Determine the (X, Y) coordinate at the center of the cell enclosing the given text.  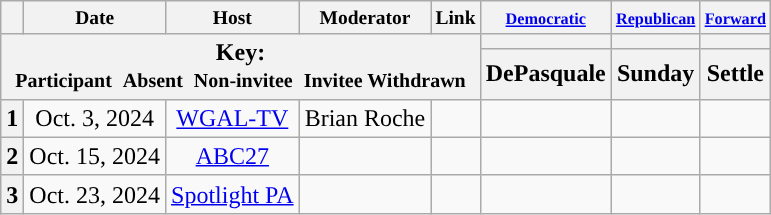
Spotlight PA (233, 194)
Settle (736, 74)
Oct. 15, 2024 (95, 156)
Host (233, 18)
Moderator (365, 18)
Democratic (546, 18)
WGAL-TV (233, 118)
Oct. 3, 2024 (95, 118)
Forward (736, 18)
Link (456, 18)
Date (95, 18)
Brian Roche (365, 118)
Sunday (656, 74)
DePasquale (546, 74)
3 (12, 194)
2 (12, 156)
Key: Participant Absent Non-invitee Invitee Withdrawn (240, 66)
1 (12, 118)
ABC27 (233, 156)
Republican (656, 18)
Oct. 23, 2024 (95, 194)
